Determine the (x, y) coordinate at the center of the cell enclosing the given text.  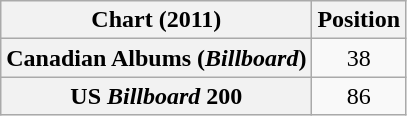
Chart (2011) (156, 20)
38 (359, 58)
Position (359, 20)
US Billboard 200 (156, 96)
Canadian Albums (Billboard) (156, 58)
86 (359, 96)
